Output the (x, y) coordinate of the center of the cell containing the given text.  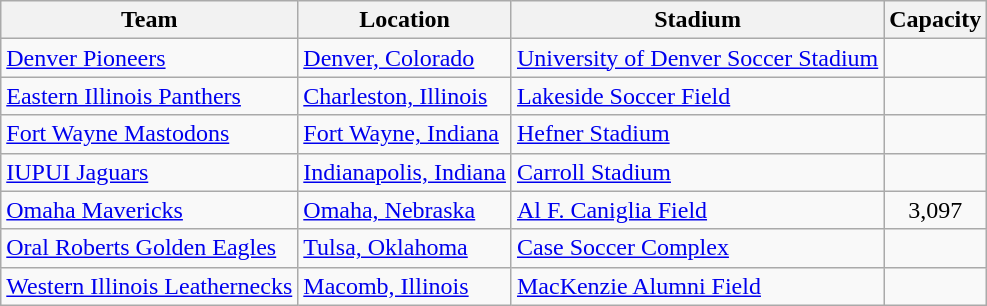
Al F. Caniglia Field (697, 210)
Location (405, 20)
Omaha, Nebraska (405, 210)
Hefner Stadium (697, 134)
Lakeside Soccer Field (697, 96)
University of Denver Soccer Stadium (697, 58)
Capacity (936, 20)
Case Soccer Complex (697, 248)
MacKenzie Alumni Field (697, 286)
Indianapolis, Indiana (405, 172)
Macomb, Illinois (405, 286)
Western Illinois Leathernecks (150, 286)
Stadium (697, 20)
Tulsa, Oklahoma (405, 248)
Eastern Illinois Panthers (150, 96)
IUPUI Jaguars (150, 172)
Denver Pioneers (150, 58)
Fort Wayne Mastodons (150, 134)
Denver, Colorado (405, 58)
Oral Roberts Golden Eagles (150, 248)
Carroll Stadium (697, 172)
Charleston, Illinois (405, 96)
Fort Wayne, Indiana (405, 134)
Omaha Mavericks (150, 210)
Team (150, 20)
3,097 (936, 210)
